Determine the [X, Y] coordinate at the center of the cell enclosing the given text.  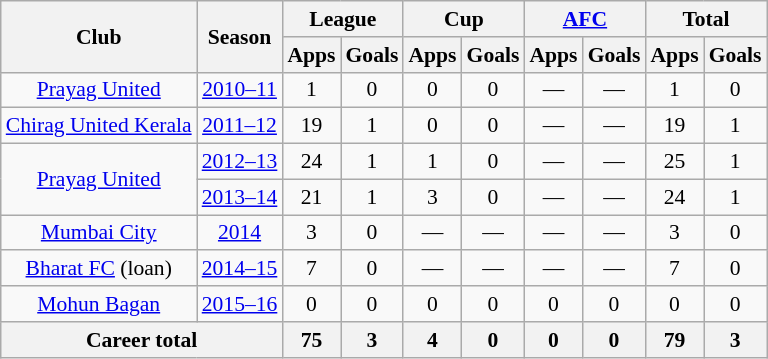
Mohun Bagan [99, 304]
2015–16 [240, 304]
2012–13 [240, 162]
2014–15 [240, 269]
2011–12 [240, 126]
2013–14 [240, 197]
79 [674, 340]
Career total [142, 340]
75 [311, 340]
Mumbai City [99, 233]
Season [240, 36]
AFC [584, 19]
Bharat FC (loan) [99, 269]
League [342, 19]
2010–11 [240, 90]
Total [706, 19]
2014 [240, 233]
Cup [464, 19]
4 [432, 340]
21 [311, 197]
Chirag United Kerala [99, 126]
Club [99, 36]
25 [674, 162]
